Output the (X, Y) coordinate of the center of the cell containing the given text.  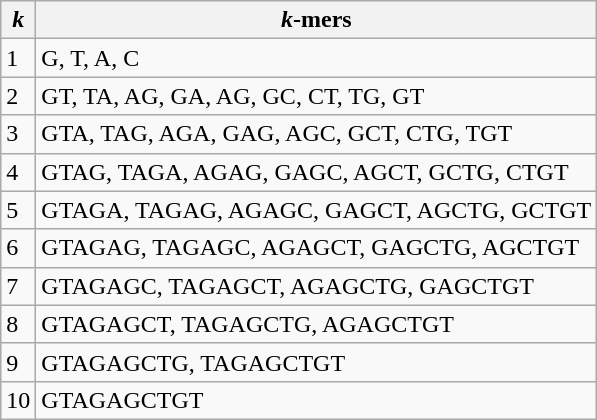
4 (18, 172)
10 (18, 400)
GT, TA, AG, GA, AG, GC, CT, TG, GT (316, 96)
1 (18, 58)
G, T, A, C (316, 58)
6 (18, 248)
GTAGA, TAGAG, AGAGC, GAGCT, AGCTG, GCTGT (316, 210)
GTAG, TAGA, AGAG, GAGC, AGCT, GCTG, CTGT (316, 172)
GTA, TAG, AGA, GAG, AGC, GCT, CTG, TGT (316, 134)
k (18, 20)
GTAGAGCTG, TAGAGCTGT (316, 362)
9 (18, 362)
2 (18, 96)
5 (18, 210)
8 (18, 324)
GTAGAGCT, TAGAGCTG, AGAGCTGT (316, 324)
3 (18, 134)
GTAGAGC, TAGAGCT, AGAGCTG, GAGCTGT (316, 286)
GTAGAG, TAGAGC, AGAGCT, GAGCTG, AGCTGT (316, 248)
7 (18, 286)
GTAGAGCTGT (316, 400)
k-mers (316, 20)
